Provide the [x, y] coordinate of the cell's center where the given text is located.  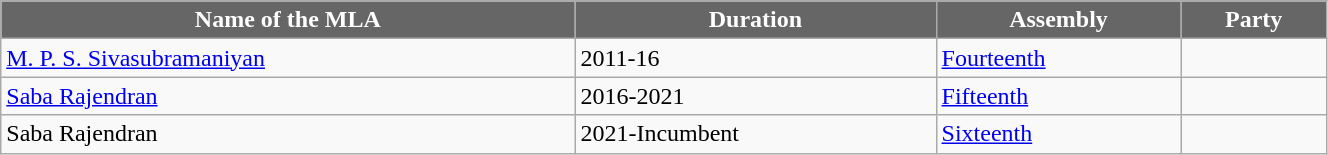
2011-16 [756, 58]
Name of the MLA [288, 20]
M. P. S. Sivasubramaniyan [288, 58]
Assembly [1058, 20]
Fourteenth [1058, 58]
2021-Incumbent [756, 134]
Party [1254, 20]
Duration [756, 20]
2016-2021 [756, 96]
Sixteenth [1058, 134]
Fifteenth [1058, 96]
